Determine the (x, y) coordinate at the center of the cell enclosing the given text.  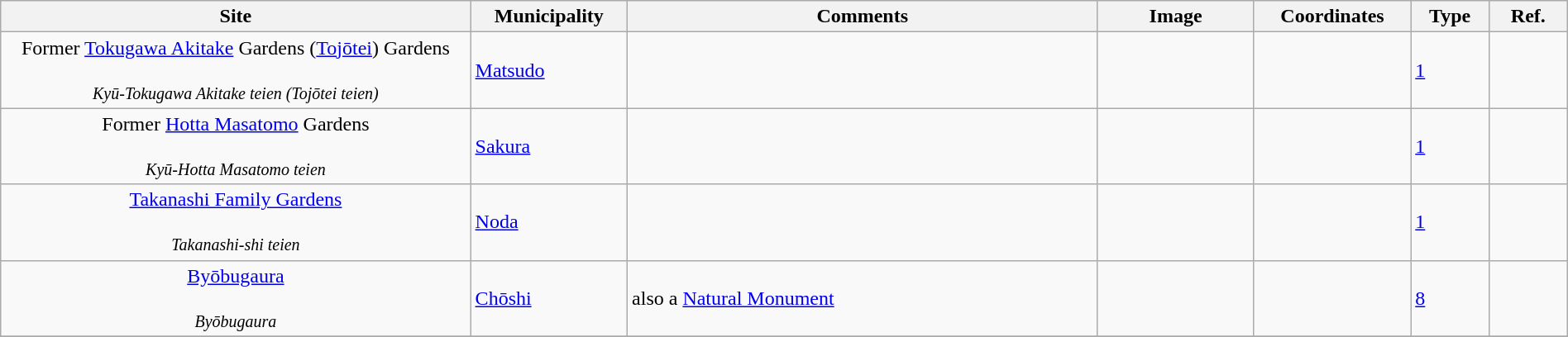
Former Hotta Masatomo GardensKyū-Hotta Masatomo teien (236, 146)
also a Natural Monument (863, 298)
Former Tokugawa Akitake Gardens (Tojōtei) GardensKyū-Tokugawa Akitake teien (Tojōtei teien) (236, 70)
Coordinates (1331, 17)
Chōshi (549, 298)
8 (1451, 298)
Type (1451, 17)
Sakura (549, 146)
ByōbugauraByōbugaura (236, 298)
Municipality (549, 17)
Comments (863, 17)
Matsudo (549, 70)
Takanashi Family GardensTakanashi-shi teien (236, 222)
Image (1176, 17)
Site (236, 17)
Ref. (1528, 17)
Noda (549, 222)
